Capture the cell that displays the provided text and extract its [X, Y] central coordinate. 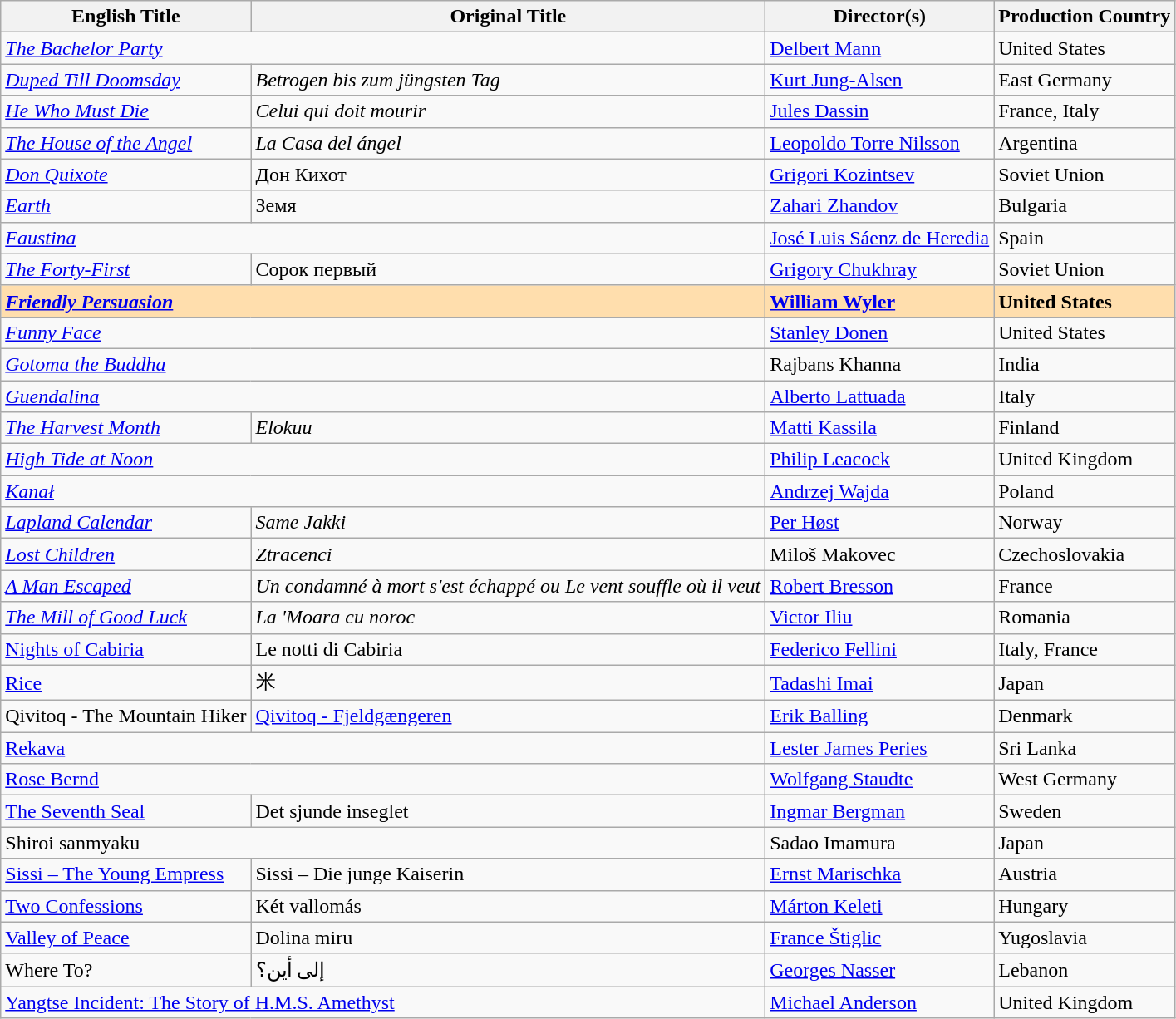
Spain [1085, 238]
Alberto Lattuada [879, 396]
Where To? [126, 970]
Per Høst [879, 523]
France [1085, 586]
India [1085, 364]
Victor Iliu [879, 618]
The Forty-First [126, 269]
Miloš Makovec [879, 554]
Sadao Imamura [879, 843]
Original Title [509, 17]
Italy, France [1085, 649]
Sweden [1085, 811]
Valley of Peace [126, 938]
Ernst Marischka [879, 874]
France, Italy [1085, 111]
Duped Till Doomsday [126, 80]
Norway [1085, 523]
Lester James Peries [879, 748]
Lapland Calendar [126, 523]
He Who Must Die [126, 111]
Leopoldo Torre Nilsson [879, 143]
Grigory Chukhray [879, 269]
Rekava [383, 748]
Earth [126, 206]
Ztracenci [509, 554]
Sissi – The Young Empress [126, 874]
Yangtse Incident: The Story of H.M.S. Amethyst [383, 1002]
Shiroi sanmyaku [383, 843]
Michael Anderson [879, 1002]
Rice [126, 683]
Georges Nasser [879, 970]
Márton Keleti [879, 906]
Kanał [383, 491]
Elokuu [509, 428]
Земя [509, 206]
Rajbans Khanna [879, 364]
The Harvest Month [126, 428]
Stanley Donen [879, 332]
A Man Escaped [126, 586]
Matti Kassila [879, 428]
Friendly Persuasion [383, 301]
Don Quixote [126, 175]
Poland [1085, 491]
Sissi – Die junge Kaiserin [509, 874]
Un condamné à mort s'est échappé ou Le vent souffle où il veut [509, 586]
Dolina miru [509, 938]
The Seventh Seal [126, 811]
Det sjunde inseglet [509, 811]
Lebanon [1085, 970]
Rose Bernd [383, 780]
Austria [1085, 874]
Дон Кихот [509, 175]
Delbert Mann [879, 48]
High Tide at Noon [383, 460]
Сорок первый [509, 269]
Celui qui doit mourir [509, 111]
Sri Lanka [1085, 748]
Tadashi Imai [879, 683]
La 'Moara cu noroc [509, 618]
Funny Face [383, 332]
The Bachelor Party [383, 48]
France Štiglic [879, 938]
Nights of Cabiria [126, 649]
Guendalina [383, 396]
Yugoslavia [1085, 938]
Robert Bresson [879, 586]
Czechoslovakia [1085, 554]
Bulgaria [1085, 206]
Kurt Jung-Alsen [879, 80]
Gotoma the Buddha [383, 364]
The Mill of Good Luck [126, 618]
Betrogen bis zum jüngsten Tag [509, 80]
Le notti di Cabiria [509, 649]
English Title [126, 17]
Qivitoq - The Mountain Hiker [126, 716]
Jules Dassin [879, 111]
Qivitoq - Fjeldgængeren [509, 716]
Két vallomás [509, 906]
Italy [1085, 396]
Two Confessions [126, 906]
William Wyler [879, 301]
Romania [1085, 618]
Production Country [1085, 17]
Wolfgang Staudte [879, 780]
Zahari Zhandov [879, 206]
East Germany [1085, 80]
La Casa del ángel [509, 143]
إلى أين؟ [509, 970]
Ingmar Bergman [879, 811]
Federico Fellini [879, 649]
Argentina [1085, 143]
Director(s) [879, 17]
Andrzej Wajda [879, 491]
Philip Leacock [879, 460]
José Luis Sáenz de Heredia [879, 238]
Hungary [1085, 906]
Faustina [383, 238]
米 [509, 683]
Grigori Kozintsev [879, 175]
West Germany [1085, 780]
Erik Balling [879, 716]
The House of the Angel [126, 143]
Same Jakki [509, 523]
Finland [1085, 428]
Denmark [1085, 716]
Lost Children [126, 554]
